Scan for the cell matching the given text and deliver its [x, y] coordinate at center. 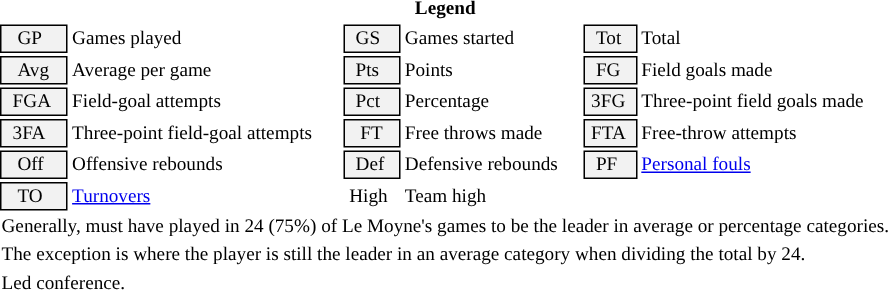
PF [610, 164]
GP [34, 38]
Three-point field-goal attempts [206, 133]
Field-goal attempts [206, 102]
3FG [610, 102]
Def [372, 164]
Defensive rebounds [492, 164]
Points [492, 70]
Average per game [206, 70]
FTA [610, 133]
3FA [34, 133]
Team high [492, 196]
Turnovers [206, 196]
Tot [610, 38]
Games played [206, 38]
Off [34, 164]
FGA [34, 102]
Games started [492, 38]
Offensive rebounds [206, 164]
FG [610, 70]
Percentage [492, 102]
Avg [34, 70]
Pts [372, 70]
FT [372, 133]
GS [372, 38]
High [372, 196]
Free throws made [492, 133]
TO [34, 196]
Pct [372, 102]
